For the text-containing cell, return its midpoint in [x, y] coordinate format. 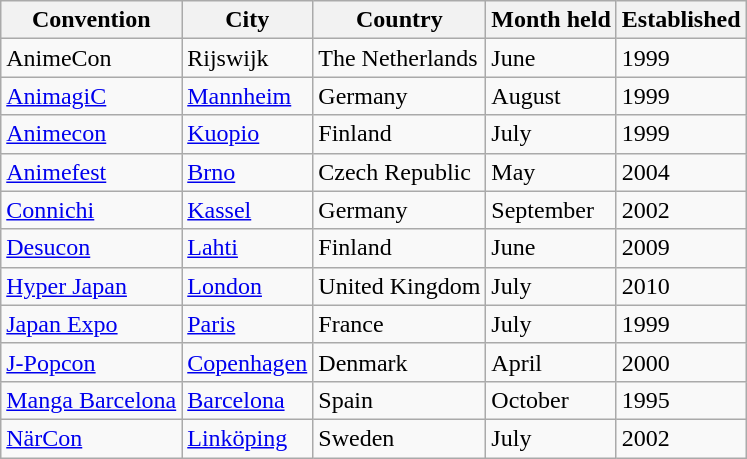
Rijswijk [248, 58]
J-Popcon [92, 362]
Brno [248, 172]
Spain [400, 400]
Paris [248, 324]
Country [400, 20]
Established [681, 20]
Kassel [248, 210]
Mannheim [248, 96]
October [551, 400]
Manga Barcelona [92, 400]
August [551, 96]
Sweden [400, 438]
April [551, 362]
AnimeCon [92, 58]
AnimagiC [92, 96]
Month held [551, 20]
Kuopio [248, 134]
Czech Republic [400, 172]
May [551, 172]
2004 [681, 172]
London [248, 286]
1995 [681, 400]
2000 [681, 362]
Barcelona [248, 400]
Japan Expo [92, 324]
2009 [681, 248]
France [400, 324]
Convention [92, 20]
Copenhagen [248, 362]
Hyper Japan [92, 286]
The Netherlands [400, 58]
Lahti [248, 248]
Connichi [92, 210]
Denmark [400, 362]
September [551, 210]
Animecon [92, 134]
2010 [681, 286]
NärCon [92, 438]
Desucon [92, 248]
Animefest [92, 172]
City [248, 20]
Linköping [248, 438]
United Kingdom [400, 286]
